Capture the cell that displays the provided text and extract its [x, y] central coordinate. 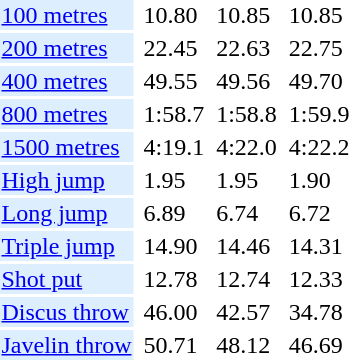
42.57 [247, 312]
1500 metres [66, 147]
Shot put [66, 279]
Long jump [66, 213]
46.00 [174, 312]
22.45 [174, 48]
Discus throw [66, 312]
1:58.8 [247, 114]
10.85 [247, 15]
Javelin throw [66, 345]
400 metres [66, 81]
4:22.0 [247, 147]
22.63 [247, 48]
800 metres [66, 114]
6.74 [247, 213]
49.56 [247, 81]
12.74 [247, 279]
High jump [66, 180]
12.78 [174, 279]
14.46 [247, 246]
Triple jump [66, 246]
4:19.1 [174, 147]
1:58.7 [174, 114]
14.90 [174, 246]
6.89 [174, 213]
49.55 [174, 81]
10.80 [174, 15]
100 metres [66, 15]
50.71 [174, 345]
48.12 [247, 345]
200 metres [66, 48]
